Return [x, y] of the center of cell containing provided text 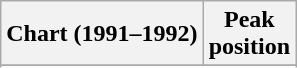
Chart (1991–1992) [102, 34]
Peakposition [249, 34]
